Return the [X, Y] coordinate for the center point of the cell that contains the specified text.  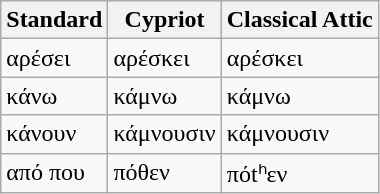
Classical Attic [300, 20]
πόtʰεν [300, 173]
αρέσει [54, 58]
από που [54, 173]
Cypriot [164, 20]
Standard [54, 20]
πόθεν [164, 173]
κάνω [54, 96]
κάνουν [54, 134]
